Capture the cell that displays the provided text and extract its (X, Y) central coordinate. 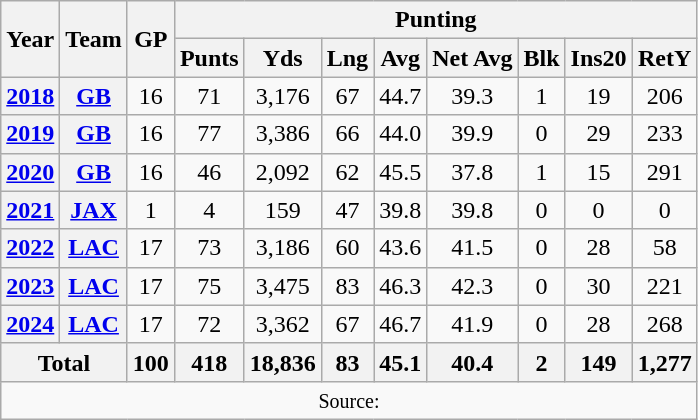
Punts (209, 58)
30 (598, 286)
2,092 (282, 172)
15 (598, 172)
3,176 (282, 96)
418 (209, 362)
45.5 (400, 172)
39.3 (472, 96)
Avg (400, 58)
268 (664, 324)
45.1 (400, 362)
GP (150, 39)
Year (30, 39)
58 (664, 248)
Punting (436, 20)
62 (347, 172)
71 (209, 96)
Lng (347, 58)
2019 (30, 134)
46.3 (400, 286)
44.0 (400, 134)
159 (282, 210)
1,277 (664, 362)
2023 (30, 286)
46.7 (400, 324)
72 (209, 324)
149 (598, 362)
JAX (94, 210)
75 (209, 286)
291 (664, 172)
2018 (30, 96)
Yds (282, 58)
221 (664, 286)
2021 (30, 210)
46 (209, 172)
RetY (664, 58)
77 (209, 134)
44.7 (400, 96)
Net Avg (472, 58)
3,386 (282, 134)
Source: (349, 400)
37.8 (472, 172)
233 (664, 134)
Team (94, 39)
42.3 (472, 286)
40.4 (472, 362)
41.9 (472, 324)
19 (598, 96)
2 (542, 362)
47 (347, 210)
2022 (30, 248)
73 (209, 248)
2020 (30, 172)
4 (209, 210)
Total (64, 362)
41.5 (472, 248)
39.9 (472, 134)
206 (664, 96)
29 (598, 134)
3,186 (282, 248)
3,362 (282, 324)
2024 (30, 324)
18,836 (282, 362)
3,475 (282, 286)
43.6 (400, 248)
Blk (542, 58)
100 (150, 362)
66 (347, 134)
Ins20 (598, 58)
60 (347, 248)
